Return [x, y] of the center of cell containing provided text 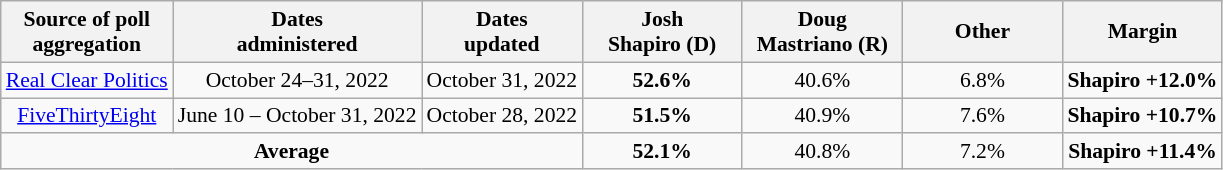
Datesupdated [502, 32]
June 10 – October 31, 2022 [298, 116]
Source of pollaggregation [87, 32]
Shapiro +11.4% [1142, 152]
October 31, 2022 [502, 80]
Margin [1142, 32]
7.2% [982, 152]
Average [292, 152]
October 24–31, 2022 [298, 80]
FiveThirtyEight [87, 116]
40.6% [822, 80]
52.6% [662, 80]
JoshShapiro (D) [662, 32]
40.9% [822, 116]
Other [982, 32]
Real Clear Politics [87, 80]
52.1% [662, 152]
Shapiro +12.0% [1142, 80]
DougMastriano (R) [822, 32]
51.5% [662, 116]
Shapiro +10.7% [1142, 116]
October 28, 2022 [502, 116]
40.8% [822, 152]
Datesadministered [298, 32]
7.6% [982, 116]
6.8% [982, 80]
